Find where the given text appears and provide that cell's center as [X, Y] coordinate. 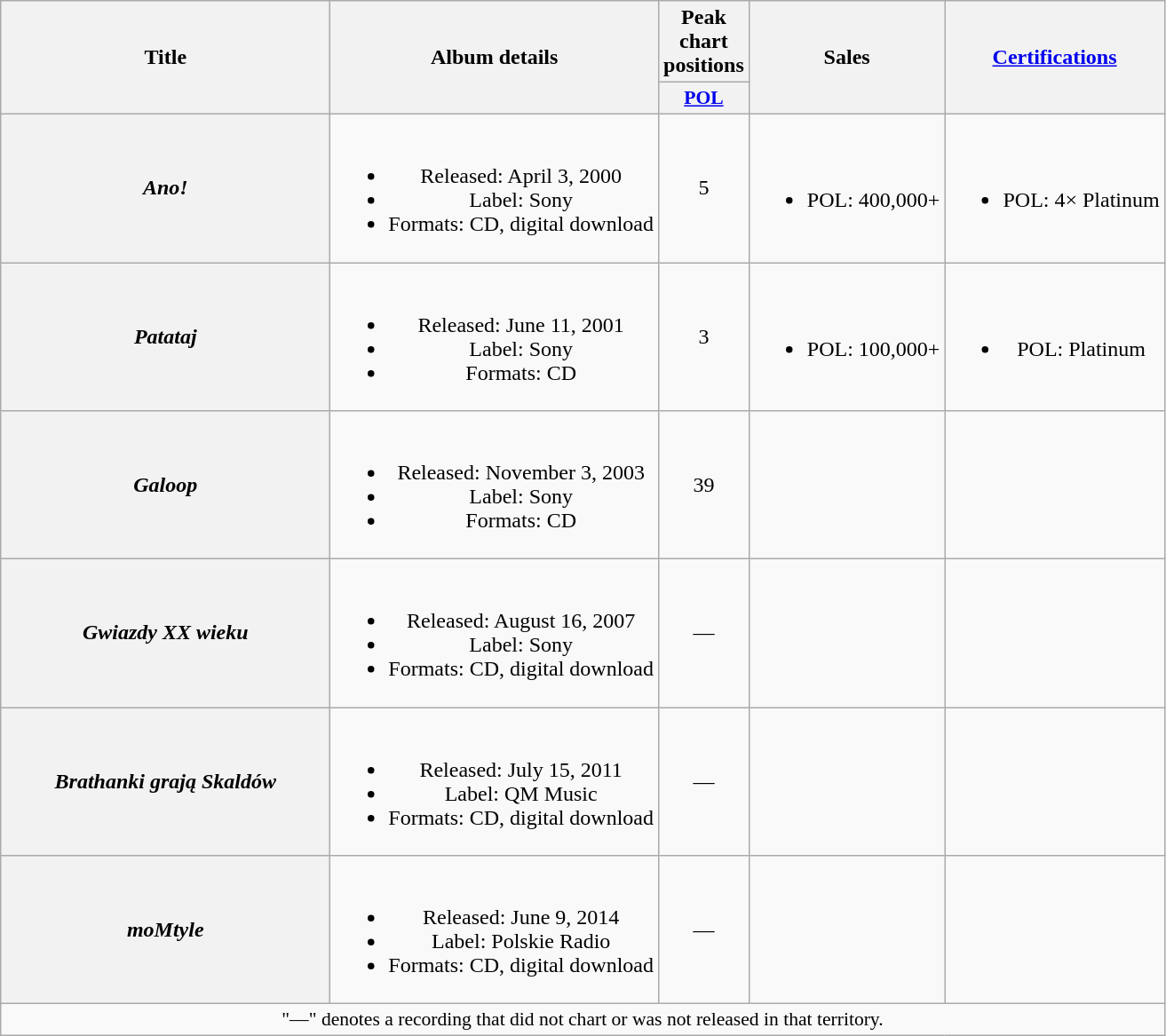
Released: August 16, 2007Label: SonyFormats: CD, digital download [495, 634]
POL: Platinum [1055, 337]
Sales [847, 58]
Released: June 9, 2014Label: Polskie RadioFormats: CD, digital download [495, 930]
Released: June 11, 2001Label: SonyFormats: CD [495, 337]
POL: 100,000+ [847, 337]
Released: April 3, 2000Label: SonyFormats: CD, digital download [495, 188]
moMtyle [165, 930]
POL [704, 99]
"—" denotes a recording that did not chart or was not released in that territory. [583, 1020]
Ano! [165, 188]
39 [704, 485]
POL: 4× Platinum [1055, 188]
Peak chart positions [704, 42]
Gwiazdy XX wieku [165, 634]
Galoop [165, 485]
Title [165, 58]
Released: November 3, 2003Label: SonyFormats: CD [495, 485]
Album details [495, 58]
Brathanki grają Skaldów [165, 781]
Patataj [165, 337]
Released: July 15, 2011Label: QM MusicFormats: CD, digital download [495, 781]
POL: 400,000+ [847, 188]
3 [704, 337]
Certifications [1055, 58]
5 [704, 188]
